Output the (x, y) coordinate of the center of the cell containing the given text.  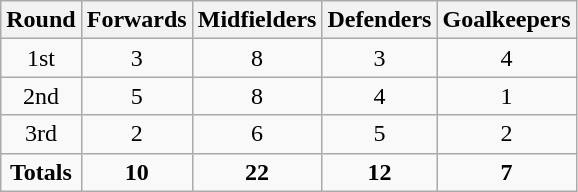
Round (41, 20)
10 (136, 172)
12 (380, 172)
1 (506, 96)
6 (257, 134)
7 (506, 172)
Midfielders (257, 20)
1st (41, 58)
22 (257, 172)
Defenders (380, 20)
Totals (41, 172)
Goalkeepers (506, 20)
3rd (41, 134)
Forwards (136, 20)
2nd (41, 96)
